Scan for the cell matching the given text and deliver its (x, y) coordinate at center. 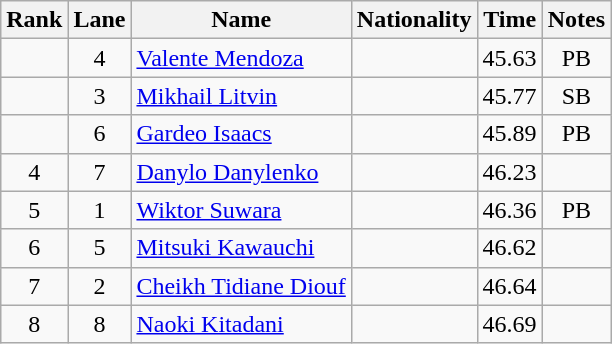
SB (576, 96)
Time (510, 20)
46.23 (510, 172)
1 (100, 210)
46.64 (510, 286)
46.69 (510, 324)
Rank (34, 20)
Cheikh Tidiane Diouf (241, 286)
46.62 (510, 248)
Naoki Kitadani (241, 324)
Mikhail Litvin (241, 96)
Mitsuki Kawauchi (241, 248)
Gardeo Isaacs (241, 134)
Lane (100, 20)
46.36 (510, 210)
45.89 (510, 134)
45.77 (510, 96)
45.63 (510, 58)
Notes (576, 20)
3 (100, 96)
Name (241, 20)
Valente Mendoza (241, 58)
Nationality (414, 20)
Danylo Danylenko (241, 172)
Wiktor Suwara (241, 210)
2 (100, 286)
